Find where the given text appears and provide that cell's center as (X, Y) coordinate. 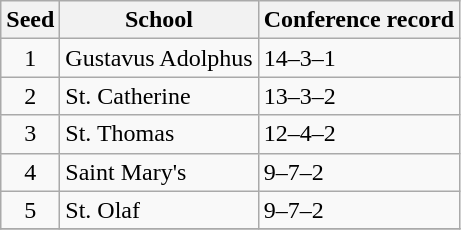
1 (30, 58)
Saint Mary's (159, 172)
12–4–2 (358, 134)
14–3–1 (358, 58)
3 (30, 134)
13–3–2 (358, 96)
2 (30, 96)
St. Olaf (159, 210)
St. Catherine (159, 96)
4 (30, 172)
School (159, 20)
5 (30, 210)
St. Thomas (159, 134)
Gustavus Adolphus (159, 58)
Seed (30, 20)
Conference record (358, 20)
